Return (x, y) of the center of cell containing provided text 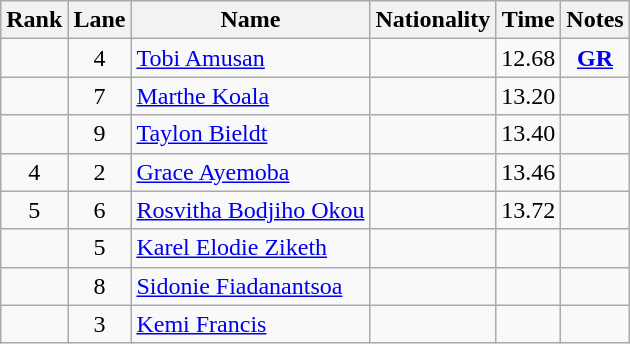
Marthe Koala (250, 96)
Tobi Amusan (250, 58)
Nationality (433, 20)
Time (528, 20)
7 (100, 96)
Notes (595, 20)
6 (100, 210)
Taylon Bieldt (250, 134)
Lane (100, 20)
Name (250, 20)
Sidonie Fiadanantsoa (250, 286)
8 (100, 286)
Karel Elodie Ziketh (250, 248)
9 (100, 134)
2 (100, 172)
Grace Ayemoba (250, 172)
12.68 (528, 58)
13.20 (528, 96)
GR (595, 58)
13.72 (528, 210)
Kemi Francis (250, 324)
13.40 (528, 134)
13.46 (528, 172)
Rosvitha Bodjiho Okou (250, 210)
Rank (34, 20)
3 (100, 324)
